Search for the cell housing the specified text and yield its [x, y] center coordinate. 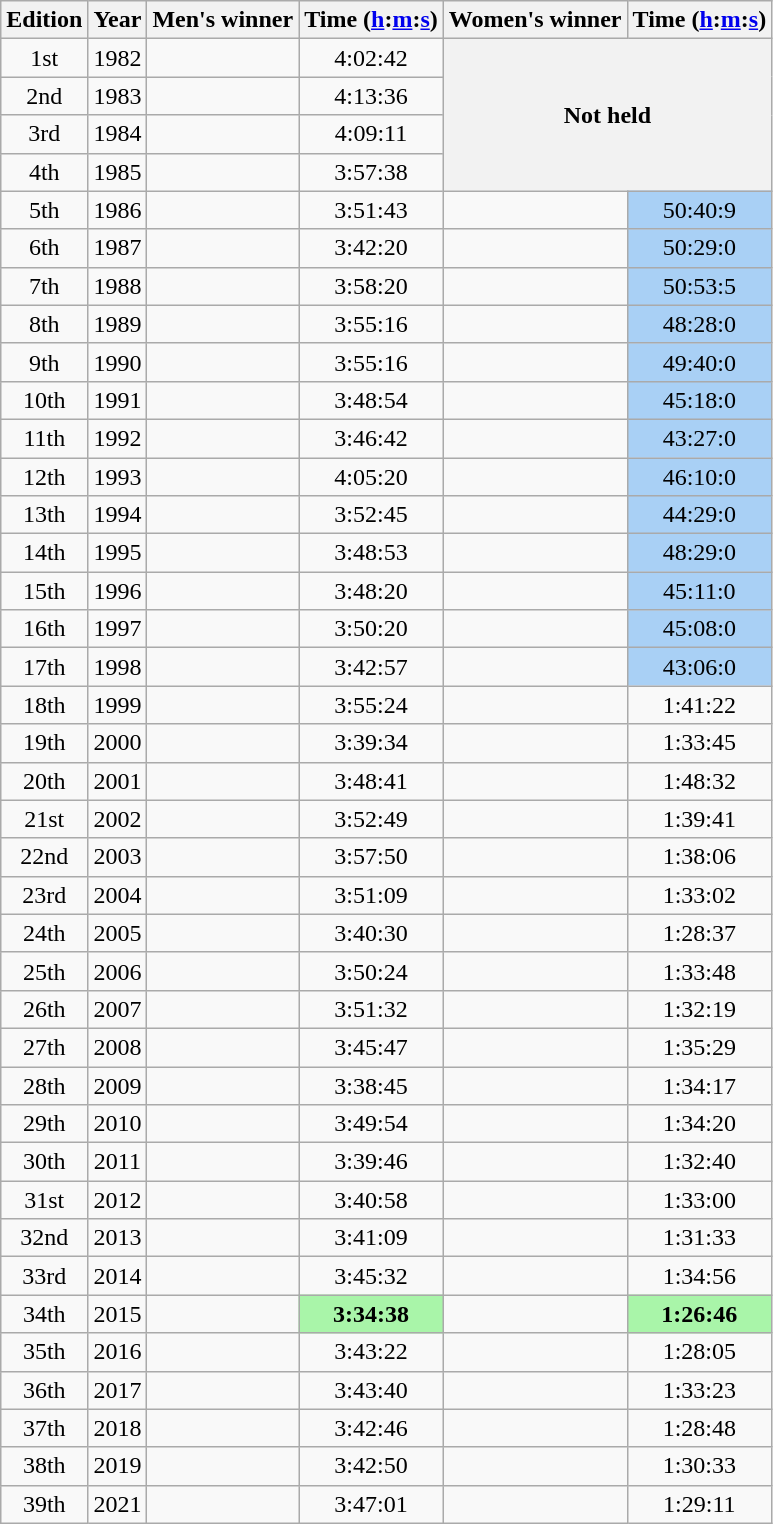
50:29:0 [700, 248]
3:49:54 [372, 1124]
43:06:0 [700, 667]
1984 [118, 134]
17th [44, 667]
3rd [44, 134]
1:30:33 [700, 1466]
48:28:0 [700, 324]
1989 [118, 324]
1993 [118, 477]
37th [44, 1428]
2016 [118, 1352]
15th [44, 591]
2006 [118, 971]
22nd [44, 857]
3:52:45 [372, 515]
2018 [118, 1428]
Women's winner [535, 20]
26th [44, 1009]
4:02:42 [372, 58]
1:26:46 [700, 1314]
1:41:22 [700, 705]
48:29:0 [700, 553]
31st [44, 1200]
3:39:46 [372, 1162]
1:34:20 [700, 1124]
3:45:47 [372, 1047]
3:57:38 [372, 172]
2007 [118, 1009]
2019 [118, 1466]
9th [44, 362]
3:51:43 [372, 210]
1:39:41 [700, 819]
3:40:30 [372, 933]
2000 [118, 743]
2002 [118, 819]
1990 [118, 362]
3:48:53 [372, 553]
3:46:42 [372, 438]
8th [44, 324]
3:57:50 [372, 857]
2008 [118, 1047]
18th [44, 705]
33rd [44, 1276]
13th [44, 515]
2021 [118, 1504]
45:08:0 [700, 629]
1992 [118, 438]
50:53:5 [700, 286]
3:55:24 [372, 705]
23rd [44, 895]
3:39:34 [372, 743]
1:35:29 [700, 1047]
1998 [118, 667]
19th [44, 743]
1985 [118, 172]
1:33:45 [700, 743]
3:40:58 [372, 1200]
20th [44, 781]
1:29:11 [700, 1504]
49:40:0 [700, 362]
32nd [44, 1238]
3:47:01 [372, 1504]
46:10:0 [700, 477]
1994 [118, 515]
3:48:41 [372, 781]
3:51:09 [372, 895]
10th [44, 400]
30th [44, 1162]
1:32:40 [700, 1162]
3:42:20 [372, 248]
2001 [118, 781]
16th [44, 629]
2011 [118, 1162]
1:28:05 [700, 1352]
4th [44, 172]
1:33:02 [700, 895]
7th [44, 286]
21st [44, 819]
1:28:48 [700, 1428]
43:27:0 [700, 438]
2012 [118, 1200]
1:48:32 [700, 781]
4:05:20 [372, 477]
2010 [118, 1124]
36th [44, 1390]
2nd [44, 96]
11th [44, 438]
1991 [118, 400]
2004 [118, 895]
3:42:57 [372, 667]
27th [44, 1047]
14th [44, 553]
45:11:0 [700, 591]
1:34:17 [700, 1085]
1996 [118, 591]
1988 [118, 286]
6th [44, 248]
50:40:9 [700, 210]
12th [44, 477]
3:50:20 [372, 629]
2003 [118, 857]
2014 [118, 1276]
2017 [118, 1390]
3:48:54 [372, 400]
24th [44, 933]
1st [44, 58]
45:18:0 [700, 400]
1:33:23 [700, 1390]
Men's winner [223, 20]
1:38:06 [700, 857]
1997 [118, 629]
1:31:33 [700, 1238]
1999 [118, 705]
29th [44, 1124]
28th [44, 1085]
34th [44, 1314]
1995 [118, 553]
2009 [118, 1085]
1:32:19 [700, 1009]
3:58:20 [372, 286]
3:51:32 [372, 1009]
2005 [118, 933]
3:50:24 [372, 971]
38th [44, 1466]
3:43:40 [372, 1390]
4:09:11 [372, 134]
1982 [118, 58]
2013 [118, 1238]
3:45:32 [372, 1276]
3:34:38 [372, 1314]
1986 [118, 210]
35th [44, 1352]
1987 [118, 248]
39th [44, 1504]
1983 [118, 96]
1:28:37 [700, 933]
3:42:46 [372, 1428]
4:13:36 [372, 96]
3:48:20 [372, 591]
1:33:00 [700, 1200]
5th [44, 210]
Edition [44, 20]
Not held [607, 115]
3:38:45 [372, 1085]
3:43:22 [372, 1352]
2015 [118, 1314]
3:52:49 [372, 819]
3:42:50 [372, 1466]
3:41:09 [372, 1238]
44:29:0 [700, 515]
Year [118, 20]
25th [44, 971]
1:34:56 [700, 1276]
1:33:48 [700, 971]
